Extract the (X, Y) coordinate from the center of the cell holding the provided text.  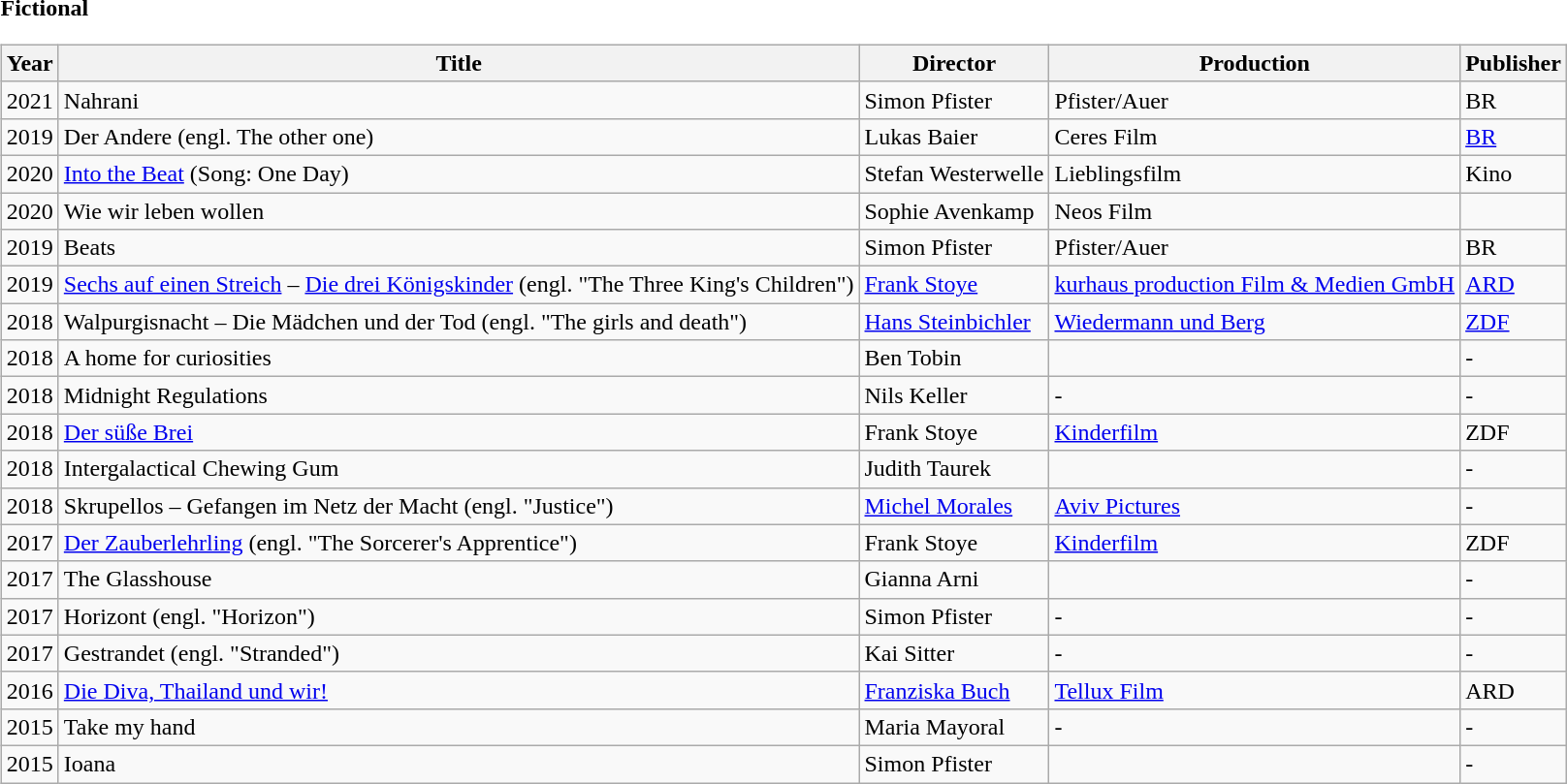
Gestrandet (engl. "Stranded") (459, 653)
kurhaus production Film & Medien GmbH (1255, 285)
Der Zauberlehrling (engl. "The Sorcerer's Apprentice") (459, 543)
A home for curiosities (459, 359)
Maria Mayoral (954, 727)
Der Andere (engl. The other one) (459, 137)
Production (1255, 63)
Michel Morales (954, 506)
Neos Film (1255, 210)
Director (954, 63)
Ioana (459, 764)
Ben Tobin (954, 359)
Wie wir leben wollen (459, 210)
Ceres Film (1255, 137)
Midnight Regulations (459, 395)
Stefan Westerwelle (954, 173)
Sophie Avenkamp (954, 210)
Aviv Pictures (1255, 506)
Horizont (engl. "Horizon") (459, 616)
Kino (1514, 173)
Year (29, 63)
Nahrani (459, 100)
2016 (29, 690)
Beats (459, 248)
Into the Beat (Song: One Day) (459, 173)
The Glasshouse (459, 580)
Publisher (1514, 63)
Hans Steinbichler (954, 322)
Take my hand (459, 727)
Gianna Arni (954, 580)
Sechs auf einen Streich – Die drei Königskinder (engl. "The Three King's Children") (459, 285)
Wiedermann und Berg (1255, 322)
Franziska Buch (954, 690)
Lieblingsfilm (1255, 173)
Der süße Brei (459, 432)
Tellux Film (1255, 690)
Intergalactical Chewing Gum (459, 469)
Judith Taurek (954, 469)
Lukas Baier (954, 137)
Kai Sitter (954, 653)
Skrupellos – Gefangen im Netz der Macht (engl. "Justice") (459, 506)
Title (459, 63)
Nils Keller (954, 395)
Walpurgisnacht – Die Mädchen und der Tod (engl. "The girls and death") (459, 322)
2021 (29, 100)
Die Diva, Thailand und wir! (459, 690)
